Scan for the cell matching the given text and deliver its [x, y] coordinate at center. 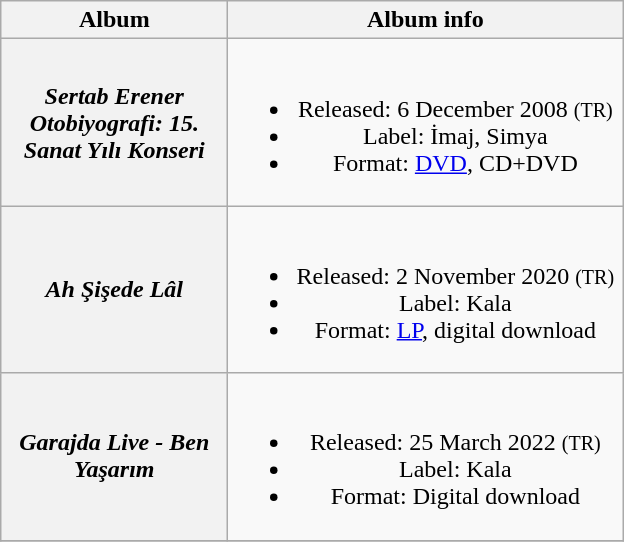
Released: 2 November 2020 (TR)Label: KalaFormat: LP, digital download [426, 290]
Garajda Live - Ben Yaşarım [114, 456]
Album [114, 20]
Album info [426, 20]
Ah Şişede Lâl [114, 290]
Sertab Erener Otobiyografi: 15. Sanat Yılı Konseri [114, 122]
Released: 25 March 2022 (TR)Label: KalaFormat: Digital download [426, 456]
Released: 6 December 2008 (TR)Label: İmaj, SimyaFormat: DVD, CD+DVD [426, 122]
